Scan for the cell matching the given text and deliver its [X, Y] coordinate at center. 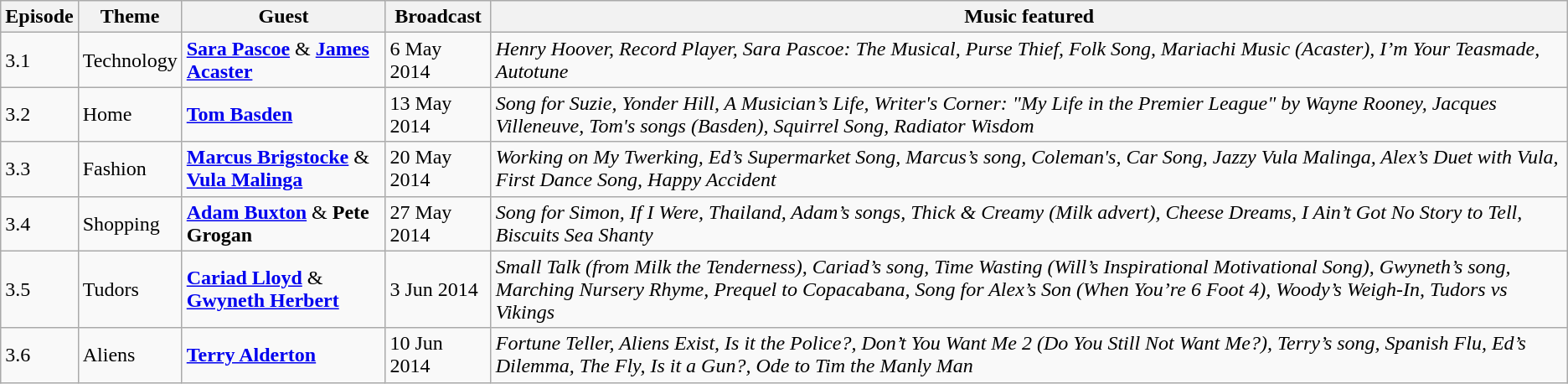
Music featured [1029, 17]
Theme [130, 17]
3.4 [39, 223]
3.5 [39, 289]
Adam Buxton & Pete Grogan [283, 223]
Tudors [130, 289]
Terry Alderton [283, 355]
Guest [283, 17]
3 Jun 2014 [438, 289]
6 May 2014 [438, 60]
13 May 2014 [438, 114]
3.3 [39, 169]
Marcus Brigstocke & Vula Malinga [283, 169]
Episode [39, 17]
Song for Simon, If I Were, Thailand, Adam’s songs, Thick & Creamy (Milk advert), Cheese Dreams, I Ain’t Got No Story to Tell, Biscuits Sea Shanty [1029, 223]
Cariad Lloyd & Gwyneth Herbert [283, 289]
Home [130, 114]
10 Jun 2014 [438, 355]
Sara Pascoe & James Acaster [283, 60]
Aliens [130, 355]
Technology [130, 60]
Fashion [130, 169]
Shopping [130, 223]
Henry Hoover, Record Player, Sara Pascoe: The Musical, Purse Thief, Folk Song, Mariachi Music (Acaster), I’m Your Teasmade, Autotune [1029, 60]
Tom Basden [283, 114]
3.6 [39, 355]
27 May 2014 [438, 223]
3.2 [39, 114]
3.1 [39, 60]
Broadcast [438, 17]
20 May 2014 [438, 169]
